Return the [x, y] coordinate for the center point of the cell that contains the specified text.  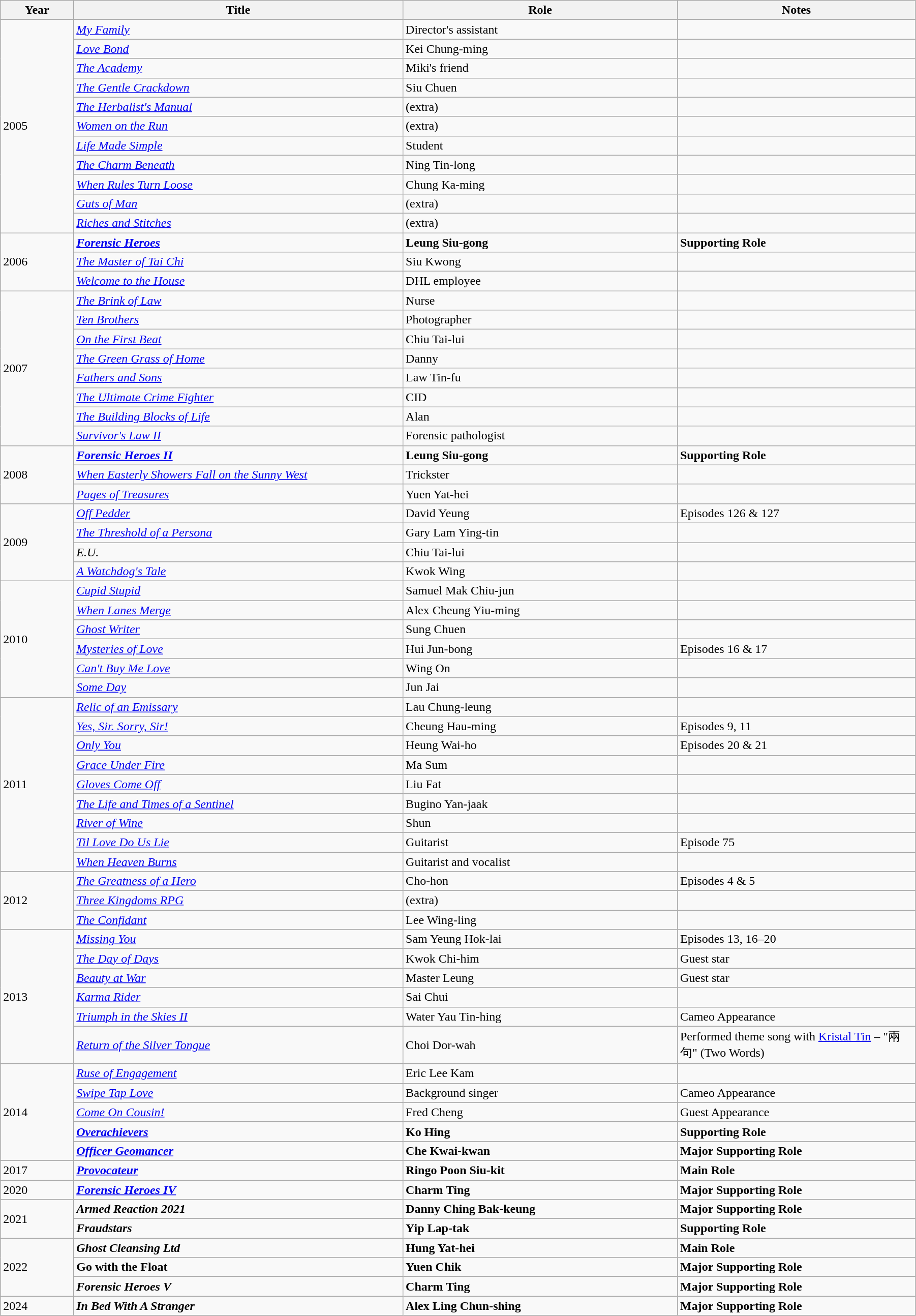
River of Wine [238, 823]
David Yeung [540, 513]
The Green Grass of Home [238, 358]
When Easterly Showers Fall on the Sunny West [238, 474]
Ghost Writer [238, 630]
Master Leung [540, 978]
Wing On [540, 668]
My Family [238, 29]
Kei Chung-ming [540, 49]
2022 [37, 1267]
Women on the Run [238, 126]
Cupid Stupid [238, 591]
A Watchdog's Tale [238, 572]
Cheung Hau-ming [540, 726]
Ten Brothers [238, 320]
Lau Chung-leung [540, 707]
Fred Cheng [540, 1112]
Kwok Chi-him [540, 959]
Siu Kwong [540, 262]
Gloves Come Off [238, 784]
Episodes 16 & 17 [796, 649]
Love Bond [238, 49]
The Day of Days [238, 959]
Return of the Silver Tongue [238, 1045]
Heung Wai-ho [540, 745]
Alex Ling Chun-shing [540, 1306]
Lee Wing-ling [540, 920]
Sam Yeung Hok-lai [540, 939]
Forensic Heroes [238, 243]
2011 [37, 784]
2012 [37, 901]
Photographer [540, 320]
The Academy [238, 68]
Liu Fat [540, 784]
On the First Beat [238, 339]
When Rules Turn Loose [238, 184]
When Lanes Merge [238, 610]
Ko Hing [540, 1131]
Episode 75 [796, 842]
Only You [238, 745]
The Greatness of a Hero [238, 881]
Chung Ka-ming [540, 184]
Overachievers [238, 1131]
Hui Jun-bong [540, 649]
Alex Cheung Yiu-ming [540, 610]
Yuen Yat-hei [540, 494]
Episodes 20 & 21 [796, 745]
Relic of an Emissary [238, 707]
Student [540, 145]
Jun Jai [540, 687]
Gary Lam Ying-tin [540, 532]
2024 [37, 1306]
2014 [37, 1112]
Trickster [540, 474]
Ning Tin-long [540, 165]
Can't Buy Me Love [238, 668]
Yes, Sir. Sorry, Sir! [238, 726]
Survivor's Law II [238, 436]
Danny [540, 358]
The Threshold of a Persona [238, 532]
Forensic pathologist [540, 436]
Performed theme song with Kristal Tin – "兩句" (Two Words) [796, 1045]
The Charm Beneath [238, 165]
Kwok Wing [540, 572]
The Life and Times of a Sentinel [238, 803]
2013 [37, 997]
Missing You [238, 939]
Eric Lee Kam [540, 1073]
Til Love Do Us Lie [238, 842]
Cho-hon [540, 881]
In Bed With A Stranger [238, 1306]
Guts of Man [238, 203]
Samuel Mak Chiu-jun [540, 591]
2006 [37, 262]
Come On Cousin! [238, 1112]
Forensic Heroes V [238, 1287]
Beauty at War [238, 978]
Provocateur [238, 1170]
Triumph in the Skies II [238, 1016]
Year [37, 10]
The Building Blocks of Life [238, 416]
Sai Chui [540, 997]
Episodes 9, 11 [796, 726]
Welcome to the House [238, 281]
Some Day [238, 687]
Ghost Cleansing Ltd [238, 1248]
Armed Reaction 2021 [238, 1209]
Yuen Chik [540, 1267]
Episodes 4 & 5 [796, 881]
Sung Chuen [540, 630]
The Confidant [238, 920]
Life Made Simple [238, 145]
Che Kwai-kwan [540, 1151]
Title [238, 10]
Background singer [540, 1093]
2020 [37, 1189]
Danny Ching Bak-keung [540, 1209]
Fathers and Sons [238, 378]
CID [540, 397]
Notes [796, 10]
Riches and Stitches [238, 223]
Guest Appearance [796, 1112]
Yip Lap-tak [540, 1229]
2009 [37, 542]
Choi Dor-wah [540, 1045]
Bugino Yan-jaak [540, 803]
Role [540, 10]
Water Yau Tin-hing [540, 1016]
Nurse [540, 301]
Officer Geomancer [238, 1151]
Forensic Heroes IV [238, 1189]
2005 [37, 126]
2017 [37, 1170]
Go with the Float [238, 1267]
Mysteries of Love [238, 649]
Guitarist and vocalist [540, 862]
Three Kingdoms RPG [238, 901]
Miki's friend [540, 68]
Siu Chuen [540, 87]
Shun [540, 823]
Episodes 13, 16–20 [796, 939]
Ringo Poon Siu-kit [540, 1170]
2021 [37, 1219]
The Gentle Crackdown [238, 87]
Ma Sum [540, 765]
Swipe Tap Love [238, 1093]
Pages of Treasures [238, 494]
E.U. [238, 552]
2010 [37, 639]
Hung Yat-hei [540, 1248]
DHL employee [540, 281]
2007 [37, 368]
Director's assistant [540, 29]
Guitarist [540, 842]
Alan [540, 416]
Fraudstars [238, 1229]
Ruse of Engagement [238, 1073]
Episodes 126 & 127 [796, 513]
Karma Rider [238, 997]
When Heaven Burns [238, 862]
The Ultimate Crime Fighter [238, 397]
Law Tin-fu [540, 378]
The Herbalist's Manual [238, 107]
Forensic Heroes II [238, 455]
Grace Under Fire [238, 765]
The Brink of Law [238, 301]
Off Pedder [238, 513]
The Master of Tai Chi [238, 262]
2008 [37, 474]
